From the cell containing the given text, extract its center point as [x, y] coordinate. 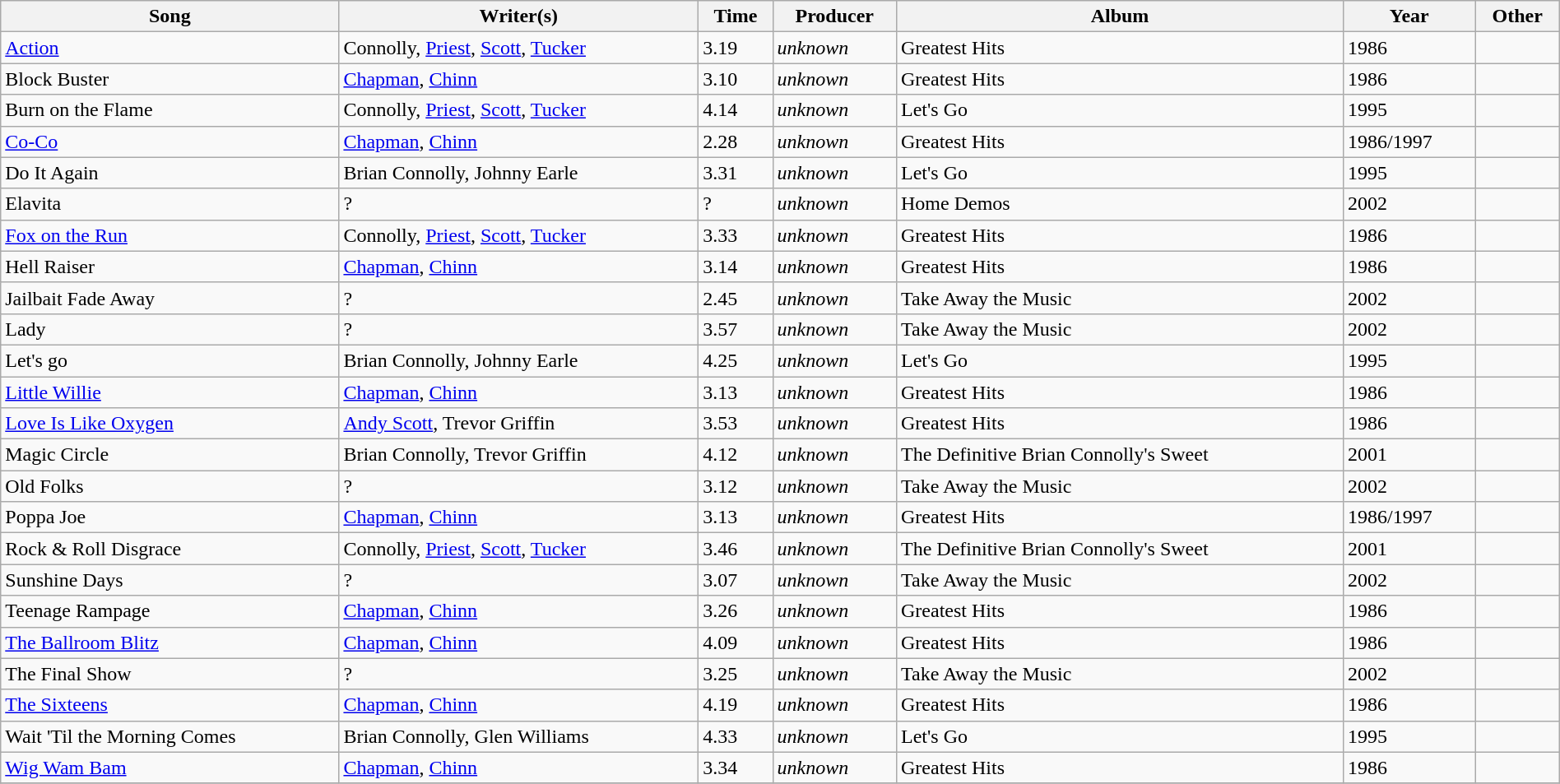
Poppa Joe [169, 517]
Old Folks [169, 486]
The Sixteens [169, 705]
Album [1119, 16]
Year [1409, 16]
Time [736, 16]
Fox on the Run [169, 235]
4.12 [736, 455]
Lady [169, 329]
Song [169, 16]
3.53 [736, 424]
Block Buster [169, 79]
Other [1517, 16]
Elavita [169, 204]
Action [169, 48]
3.34 [736, 768]
3.14 [736, 267]
Do It Again [169, 173]
4.33 [736, 736]
Brian Connolly, Glen Williams [518, 736]
Love Is Like Oxygen [169, 424]
3.19 [736, 48]
Andy Scott, Trevor Griffin [518, 424]
3.33 [736, 235]
3.46 [736, 549]
Rock & Roll Disgrace [169, 549]
Wait 'Til the Morning Comes [169, 736]
Sunshine Days [169, 580]
4.09 [736, 643]
4.19 [736, 705]
Jailbait Fade Away [169, 298]
Little Willie [169, 392]
Home Demos [1119, 204]
Hell Raiser [169, 267]
3.07 [736, 580]
Producer [834, 16]
4.25 [736, 360]
Burn on the Flame [169, 110]
Brian Connolly, Trevor Griffin [518, 455]
Teenage Rampage [169, 611]
2.28 [736, 141]
2.45 [736, 298]
3.26 [736, 611]
3.12 [736, 486]
3.57 [736, 329]
3.25 [736, 674]
4.14 [736, 110]
Wig Wam Bam [169, 768]
Magic Circle [169, 455]
3.31 [736, 173]
The Ballroom Blitz [169, 643]
Writer(s) [518, 16]
Let's go [169, 360]
Co-Co [169, 141]
The Final Show [169, 674]
3.10 [736, 79]
